Extract the [x, y] coordinate from the center of the cell holding the provided text.  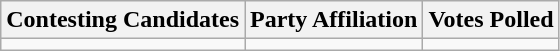
Contesting Candidates [123, 20]
Party Affiliation [334, 20]
Votes Polled [491, 20]
